Pinpoint the cell where the given text exists, returning its (X, Y) midpoint coordinate. 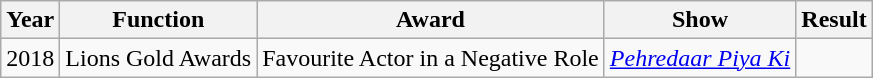
Lions Gold Awards (158, 58)
Pehredaar Piya Ki (700, 58)
Function (158, 20)
Favourite Actor in a Negative Role (431, 58)
Award (431, 20)
Show (700, 20)
Result (834, 20)
Year (30, 20)
2018 (30, 58)
